Find where the given text appears and provide that cell's center as (x, y) coordinate. 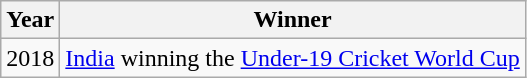
2018 (30, 58)
India winning the Under-19 Cricket World Cup (292, 58)
Winner (292, 20)
Year (30, 20)
